Locate the cell with the specified text and output its [x, y] center coordinate. 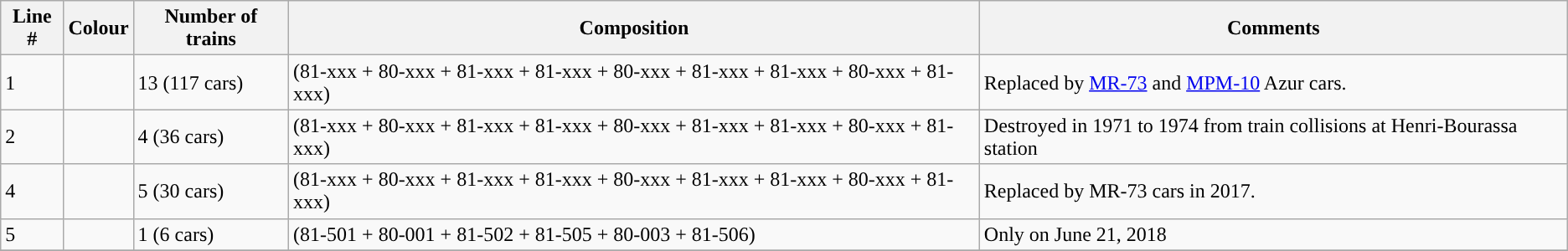
1 [32, 82]
Only on June 21, 2018 [1273, 234]
Line # [32, 28]
Replaced by MR-73 and MPM-10 Azur cars. [1273, 82]
13 (117 cars) [211, 82]
5 (30 cars) [211, 191]
2 [32, 137]
4 [32, 191]
Comments [1273, 28]
Composition [635, 28]
Replaced by MR-73 cars in 2017. [1273, 191]
Number of trains [211, 28]
4 (36 cars) [211, 137]
Colour [99, 28]
(81-501 + 80-001 + 81-502 + 81-505 + 80-003 + 81-506) [635, 234]
5 [32, 234]
1 (6 cars) [211, 234]
Destroyed in 1971 to 1974 from train collisions at Henri-Bourassa station [1273, 137]
